Identify which cell holds the provided text, then report its (X, Y) central coordinate. 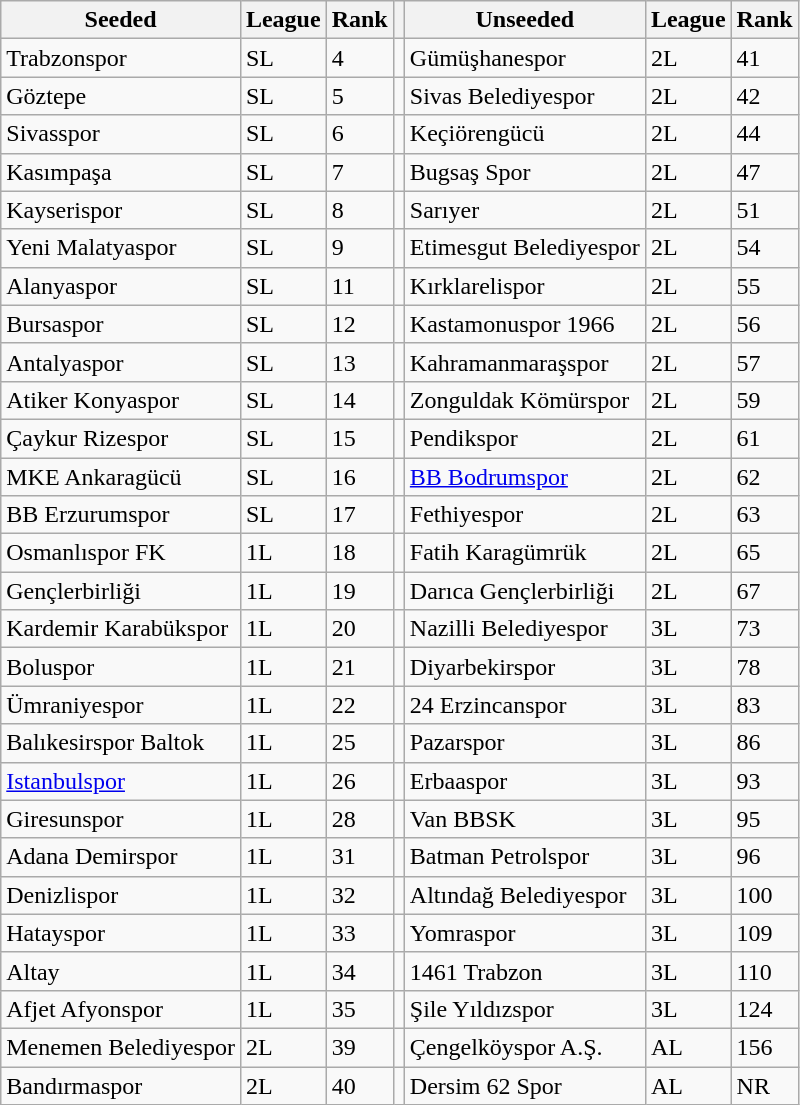
32 (360, 895)
18 (360, 553)
Unseeded (524, 20)
Afjet Afyonspor (121, 1009)
Kasımpaşa (121, 172)
12 (360, 324)
Trabzonspor (121, 58)
Çengelköyspor A.Ş. (524, 1047)
Fethiyespor (524, 515)
Kardemir Karabükspor (121, 629)
124 (764, 1009)
93 (764, 781)
Erbaaspor (524, 781)
Göztepe (121, 96)
Bursaspor (121, 324)
Altındağ Belediyespor (524, 895)
1461 Trabzon (524, 971)
95 (764, 819)
Pendikspor (524, 438)
11 (360, 286)
57 (764, 362)
78 (764, 667)
Adana Demirspor (121, 857)
Menemen Belediyespor (121, 1047)
109 (764, 933)
33 (360, 933)
Pazarspor (524, 743)
Kahramanmaraşspor (524, 362)
BB Bodrumspor (524, 477)
Atiker Konyaspor (121, 400)
56 (764, 324)
Etimesgut Belediyespor (524, 248)
Nazilli Belediyespor (524, 629)
Fatih Karagümrük (524, 553)
Keçiörengücü (524, 134)
13 (360, 362)
MKE Ankaragücü (121, 477)
Kırklarelispor (524, 286)
Yomraspor (524, 933)
41 (764, 58)
Kastamonuspor 1966 (524, 324)
9 (360, 248)
55 (764, 286)
Kayserispor (121, 210)
Diyarbekirspor (524, 667)
39 (360, 1047)
62 (764, 477)
Van BBSK (524, 819)
83 (764, 705)
Istanbulspor (121, 781)
110 (764, 971)
100 (764, 895)
Alanyaspor (121, 286)
Ümraniyespor (121, 705)
67 (764, 591)
Altay (121, 971)
24 Erzincanspor (524, 705)
Seeded (121, 20)
Denizlispor (121, 895)
Antalyaspor (121, 362)
47 (764, 172)
16 (360, 477)
Çaykur Rizespor (121, 438)
35 (360, 1009)
17 (360, 515)
Dersim 62 Spor (524, 1085)
42 (764, 96)
4 (360, 58)
Zonguldak Kömürspor (524, 400)
25 (360, 743)
Darıca Gençlerbirliği (524, 591)
86 (764, 743)
63 (764, 515)
Bugsaş Spor (524, 172)
Gümüşhanespor (524, 58)
Sarıyer (524, 210)
Balıkesirspor Baltok (121, 743)
NR (764, 1085)
156 (764, 1047)
6 (360, 134)
Batman Petrolspor (524, 857)
Sivas Belediyespor (524, 96)
40 (360, 1085)
51 (764, 210)
BB Erzurumspor (121, 515)
15 (360, 438)
Bandırmaspor (121, 1085)
28 (360, 819)
65 (764, 553)
34 (360, 971)
22 (360, 705)
Giresunspor (121, 819)
7 (360, 172)
Yeni Malatyaspor (121, 248)
54 (764, 248)
Sivasspor (121, 134)
59 (764, 400)
5 (360, 96)
19 (360, 591)
73 (764, 629)
20 (360, 629)
Osmanlıspor FK (121, 553)
Şile Yıldızspor (524, 1009)
96 (764, 857)
61 (764, 438)
26 (360, 781)
31 (360, 857)
Boluspor (121, 667)
44 (764, 134)
Hatayspor (121, 933)
14 (360, 400)
21 (360, 667)
8 (360, 210)
Gençlerbirliği (121, 591)
